From the cell containing the given text, extract its center point as [x, y] coordinate. 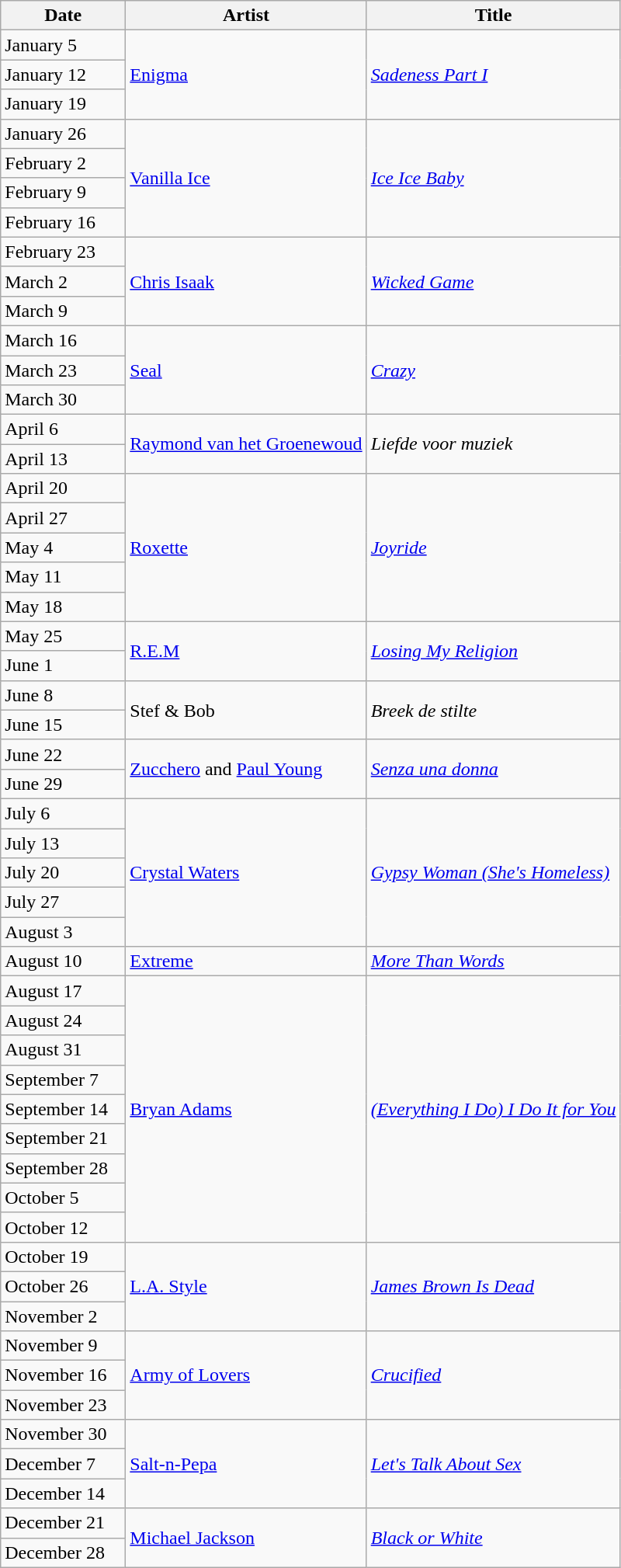
June 29 [64, 784]
January 26 [64, 134]
May 4 [64, 548]
December 21 [64, 1523]
August 3 [64, 932]
April 6 [64, 429]
October 12 [64, 1227]
Breek de stilte [494, 710]
November 16 [64, 1375]
Extreme [246, 961]
(Everything I Do) I Do It for You [494, 1109]
August 17 [64, 991]
December 14 [64, 1493]
James Brown Is Dead [494, 1286]
Title [494, 16]
More Than Words [494, 961]
October 19 [64, 1257]
Salt-n-Pepa [246, 1464]
March 2 [64, 281]
Raymond van het Groenewoud [246, 444]
R.E.M [246, 651]
March 16 [64, 340]
Michael Jackson [246, 1538]
Black or White [494, 1538]
February 16 [64, 222]
January 12 [64, 75]
Senza una donna [494, 769]
June 22 [64, 754]
August 10 [64, 961]
December 28 [64, 1552]
November 2 [64, 1316]
Vanilla Ice [246, 178]
August 24 [64, 1020]
Joyride [494, 548]
Liefde voor muziek [494, 444]
March 30 [64, 400]
September 7 [64, 1080]
October 26 [64, 1286]
Roxette [246, 548]
November 30 [64, 1434]
Wicked Game [494, 281]
February 2 [64, 163]
Losing My Religion [494, 651]
March 9 [64, 311]
Gypsy Woman (She's Homeless) [494, 872]
September 28 [64, 1168]
Zucchero and Paul Young [246, 769]
July 27 [64, 902]
Stef & Bob [246, 710]
November 9 [64, 1346]
Let's Talk About Sex [494, 1464]
June 8 [64, 695]
April 20 [64, 488]
October 5 [64, 1198]
June 15 [64, 725]
Crucified [494, 1375]
May 18 [64, 607]
November 23 [64, 1405]
Date [64, 16]
July 13 [64, 843]
Crystal Waters [246, 872]
July 20 [64, 873]
January 5 [64, 45]
Army of Lovers [246, 1375]
Crazy [494, 370]
December 7 [64, 1464]
February 9 [64, 193]
Ice Ice Baby [494, 178]
Bryan Adams [246, 1109]
L.A. Style [246, 1286]
September 14 [64, 1109]
February 23 [64, 252]
June 1 [64, 666]
May 25 [64, 636]
April 27 [64, 518]
September 21 [64, 1139]
January 19 [64, 104]
Enigma [246, 75]
Chris Isaak [246, 281]
Artist [246, 16]
Sadeness Part I [494, 75]
Seal [246, 370]
April 13 [64, 459]
August 31 [64, 1050]
May 11 [64, 577]
March 23 [64, 370]
July 6 [64, 813]
